Pinpoint the cell where the given text exists, returning its [x, y] midpoint coordinate. 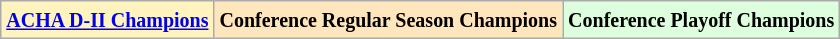
Conference Playoff Champions [702, 20]
Conference Regular Season Champions [388, 20]
ACHA D-II Champions [108, 20]
